Provide the [x, y] coordinate of the cell's center where the given text is located.  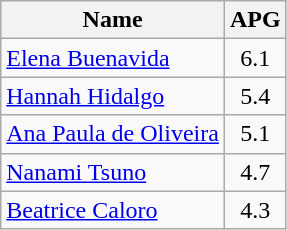
Nanami Tsuno [113, 172]
4.7 [255, 172]
4.3 [255, 210]
Hannah Hidalgo [113, 96]
Ana Paula de Oliveira [113, 134]
6.1 [255, 58]
APG [255, 20]
5.1 [255, 134]
5.4 [255, 96]
Beatrice Caloro [113, 210]
Elena Buenavida [113, 58]
Name [113, 20]
